Capture the cell that displays the provided text and extract its (x, y) central coordinate. 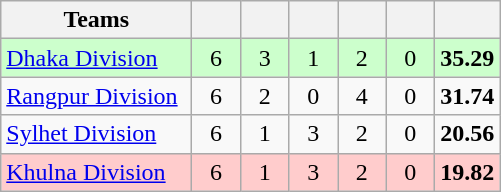
Teams (96, 20)
4 (362, 96)
31.74 (468, 96)
35.29 (468, 58)
19.82 (468, 172)
Rangpur Division (96, 96)
Dhaka Division (96, 58)
Sylhet Division (96, 134)
Khulna Division (96, 172)
20.56 (468, 134)
